Determine the (x, y) coordinate at the center of the cell enclosing the given text.  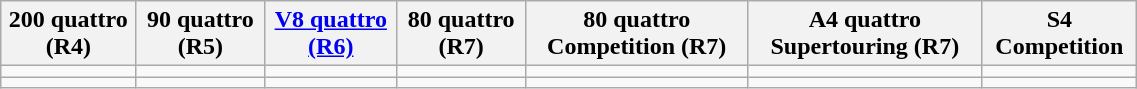
S4 Competition (1060, 34)
V8 quattro (R6) (331, 34)
90 quattro (R5) (200, 34)
200 quattro (R4) (68, 34)
A4 quattro Supertouring (R7) (865, 34)
80 quattro (R7) (462, 34)
80 quattro Competition (R7) (637, 34)
